From the cell containing the given text, extract its center point as (X, Y) coordinate. 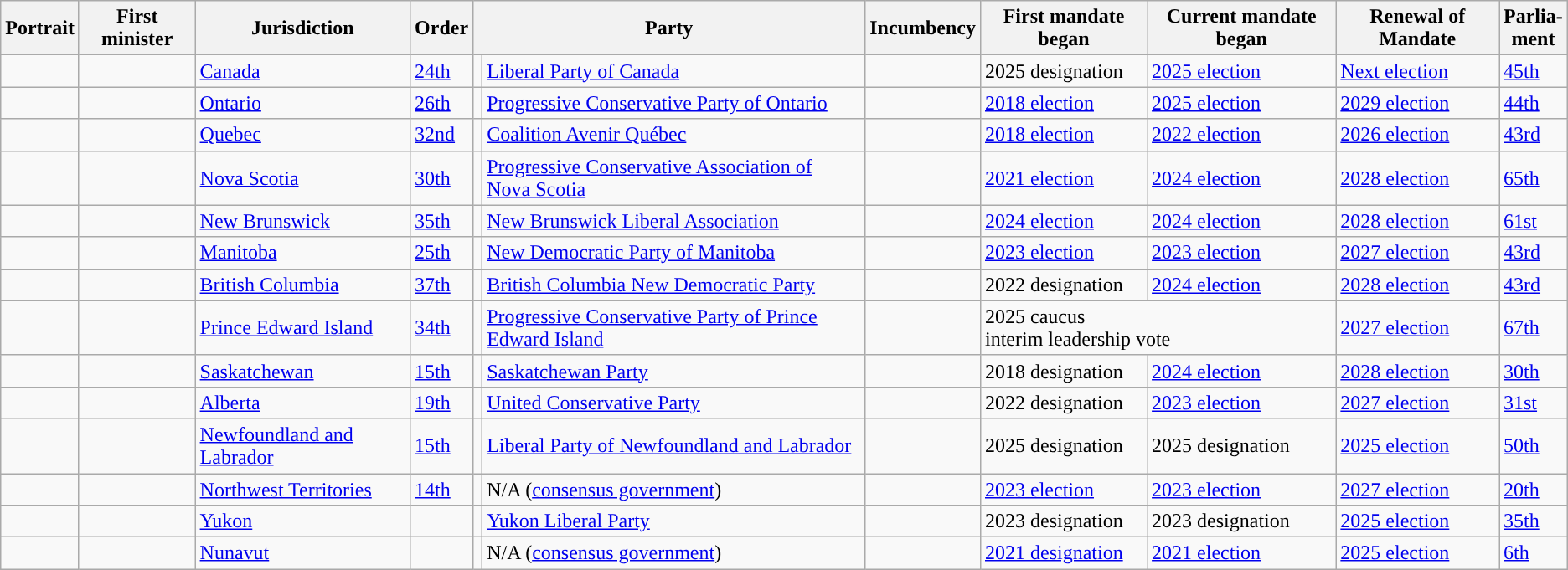
20th (1534, 490)
24th (442, 71)
31st (1534, 403)
2021 designation (1064, 553)
Manitoba (302, 253)
Current mandate began (1241, 28)
Liberal Party of Canada (673, 71)
British Columbia New Democratic Party (673, 285)
Next election (1417, 71)
Canada (302, 71)
Coalition Avenir Québec (673, 135)
Quebec (302, 135)
Progressive Conservative Party of Prince Edward Island (673, 328)
61st (1534, 221)
Progressive Conservative Association of Nova Scotia (673, 177)
2026 election (1417, 135)
Saskatchewan (302, 371)
Northwest Territories (302, 490)
37th (442, 285)
2029 election (1417, 103)
Parlia-ment (1534, 28)
Progressive Conservative Party of Ontario (673, 103)
2018 designation (1064, 371)
6th (1534, 553)
Ontario (302, 103)
45th (1534, 71)
Yukon (302, 521)
New Democratic Party of Manitoba (673, 253)
Party (669, 28)
Nova Scotia (302, 177)
65th (1534, 177)
Renewal of Mandate (1417, 28)
Order (442, 28)
Portrait (40, 28)
British Columbia (302, 285)
First minister (137, 28)
44th (1534, 103)
26th (442, 103)
Incumbency (923, 28)
Saskatchewan Party (673, 371)
Nunavut (302, 553)
First mandate began (1064, 28)
14th (442, 490)
34th (442, 328)
New Brunswick Liberal Association (673, 221)
Yukon Liberal Party (673, 521)
19th (442, 403)
United Conservative Party (673, 403)
25th (442, 253)
2025 caucus interim leadership vote (1158, 328)
Liberal Party of Newfoundland and Labrador (673, 445)
50th (1534, 445)
Prince Edward Island (302, 328)
67th (1534, 328)
Alberta (302, 403)
2022 election (1241, 135)
32nd (442, 135)
New Brunswick (302, 221)
Newfoundland and Labrador (302, 445)
Jurisdiction (302, 28)
